Return [x, y] of the center of cell containing provided text 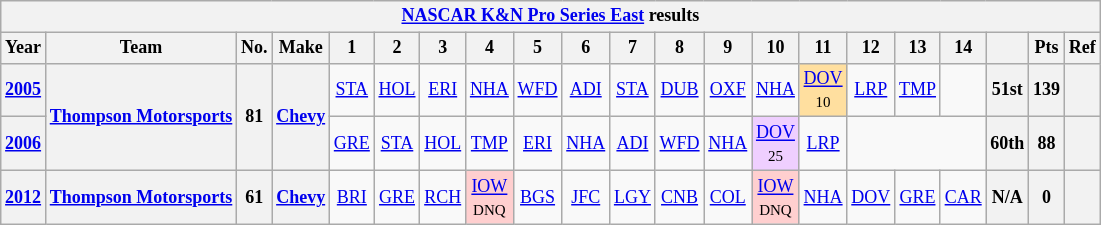
OXF [728, 90]
Year [24, 48]
8 [680, 48]
60th [1008, 144]
JFC [586, 197]
NASCAR K&N Pro Series East results [550, 16]
No. [254, 48]
5 [538, 48]
9 [728, 48]
10 [776, 48]
12 [871, 48]
6 [586, 48]
88 [1047, 144]
Team [140, 48]
14 [963, 48]
DUB [680, 90]
2006 [24, 144]
13 [918, 48]
3 [443, 48]
BRI [352, 197]
CNB [680, 197]
RCH [443, 197]
COL [728, 197]
11 [823, 48]
LGY [633, 197]
Ref [1082, 48]
N/A [1008, 197]
51st [1008, 90]
0 [1047, 197]
DOV10 [823, 90]
2012 [24, 197]
BGS [538, 197]
7 [633, 48]
2005 [24, 90]
Make [301, 48]
61 [254, 197]
81 [254, 116]
CAR [963, 197]
Pts [1047, 48]
DOV25 [776, 144]
DOV [871, 197]
2 [397, 48]
139 [1047, 90]
1 [352, 48]
4 [490, 48]
